Scan for the cell matching the given text and deliver its [X, Y] coordinate at center. 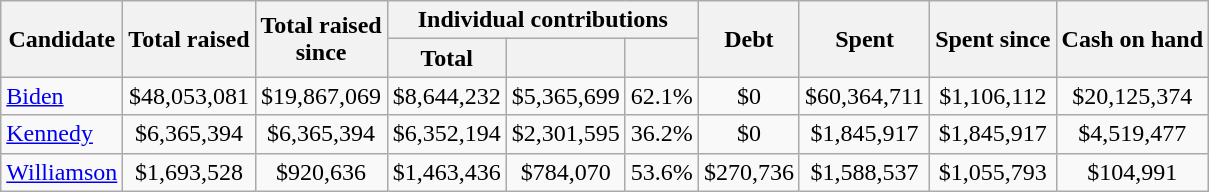
$1,106,112 [993, 96]
$19,867,069 [321, 96]
36.2% [662, 134]
Kennedy [62, 134]
$784,070 [566, 172]
$4,519,477 [1132, 134]
$1,588,537 [864, 172]
62.1% [662, 96]
$8,644,232 [446, 96]
$1,055,793 [993, 172]
$6,352,194 [446, 134]
$5,365,699 [566, 96]
Debt [748, 39]
Total raisedsince [321, 39]
Candidate [62, 39]
$2,301,595 [566, 134]
Total [446, 58]
$104,991 [1132, 172]
$920,636 [321, 172]
$20,125,374 [1132, 96]
53.6% [662, 172]
$1,693,528 [189, 172]
Individual contributions [542, 20]
$60,364,711 [864, 96]
$1,463,436 [446, 172]
Williamson [62, 172]
Biden [62, 96]
$270,736 [748, 172]
$48,053,081 [189, 96]
Spent since [993, 39]
Cash on hand [1132, 39]
Spent [864, 39]
Total raised [189, 39]
